Output the [X, Y] coordinate of the center of the cell containing the given text.  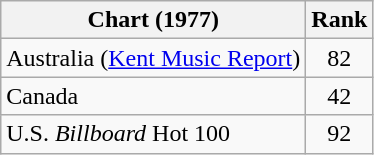
Rank [340, 20]
92 [340, 134]
82 [340, 58]
U.S. Billboard Hot 100 [154, 134]
Chart (1977) [154, 20]
42 [340, 96]
Canada [154, 96]
Australia (Kent Music Report) [154, 58]
